Pinpoint the cell where the given text exists, returning its [x, y] midpoint coordinate. 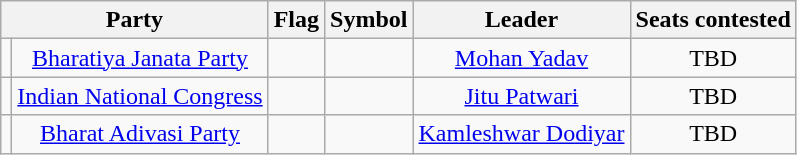
Flag [296, 20]
Indian National Congress [140, 96]
Bharat Adivasi Party [140, 134]
Jitu Patwari [522, 96]
Symbol [369, 20]
Leader [522, 20]
Bharatiya Janata Party [140, 58]
Mohan Yadav [522, 58]
Kamleshwar Dodiyar [522, 134]
Party [134, 20]
Seats contested [713, 20]
